Pinpoint the cell where the given text exists, returning its [X, Y] midpoint coordinate. 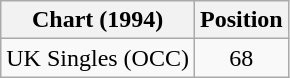
68 [241, 58]
UK Singles (OCC) [98, 58]
Chart (1994) [98, 20]
Position [241, 20]
